Extract the [x, y] coordinate from the center of the cell holding the provided text.  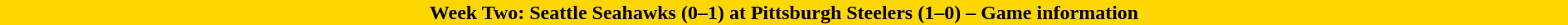
Week Two: Seattle Seahawks (0–1) at Pittsburgh Steelers (1–0) – Game information [784, 12]
